Pinpoint the cell where the given text exists, returning its (X, Y) midpoint coordinate. 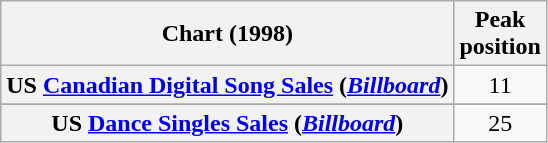
US Dance Singles Sales (Billboard) (228, 123)
25 (500, 123)
11 (500, 85)
Peakposition (500, 34)
Chart (1998) (228, 34)
US Canadian Digital Song Sales (Billboard) (228, 85)
